Return the [X, Y] coordinate for the center point of the cell that contains the specified text.  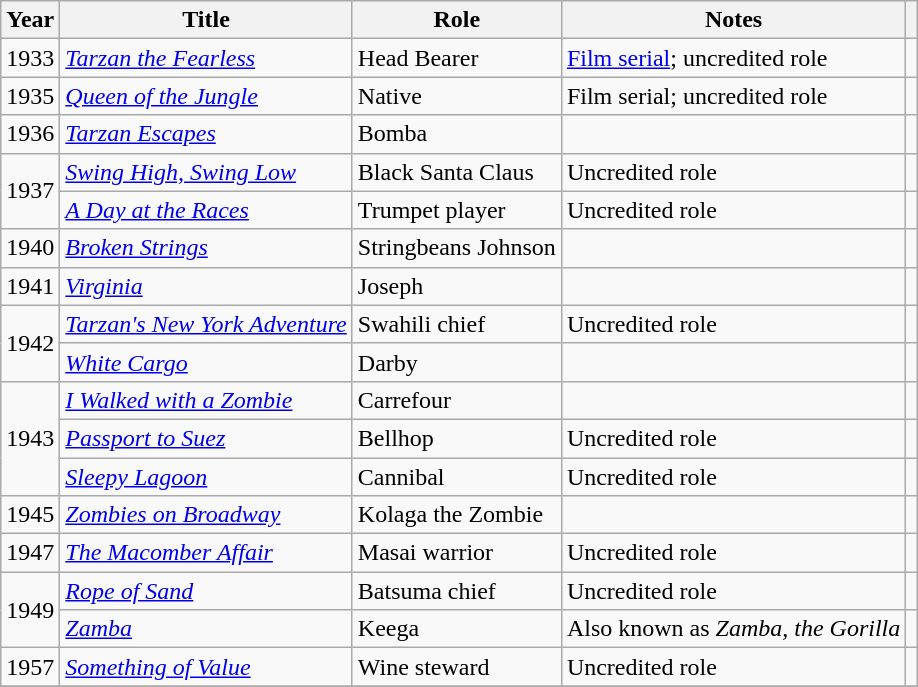
1947 [30, 553]
Year [30, 20]
Also known as Zamba, the Gorilla [733, 629]
Tarzan's New York Adventure [206, 324]
Something of Value [206, 667]
Role [456, 20]
Batsuma chief [456, 591]
1949 [30, 610]
1942 [30, 343]
1945 [30, 515]
Bomba [456, 134]
Zombies on Broadway [206, 515]
Notes [733, 20]
Broken Strings [206, 248]
Wine steward [456, 667]
Zamba [206, 629]
1941 [30, 286]
Sleepy Lagoon [206, 477]
Tarzan the Fearless [206, 58]
Queen of the Jungle [206, 96]
Tarzan Escapes [206, 134]
Masai warrior [456, 553]
Virginia [206, 286]
I Walked with a Zombie [206, 400]
1957 [30, 667]
The Macomber Affair [206, 553]
Head Bearer [456, 58]
A Day at the Races [206, 210]
Cannibal [456, 477]
Keega [456, 629]
1937 [30, 191]
Swahili chief [456, 324]
Trumpet player [456, 210]
Bellhop [456, 438]
Title [206, 20]
1935 [30, 96]
Native [456, 96]
Darby [456, 362]
Carrefour [456, 400]
Rope of Sand [206, 591]
1940 [30, 248]
Black Santa Claus [456, 172]
Stringbeans Johnson [456, 248]
1933 [30, 58]
White Cargo [206, 362]
Kolaga the Zombie [456, 515]
Swing High, Swing Low [206, 172]
1936 [30, 134]
Joseph [456, 286]
1943 [30, 438]
Passport to Suez [206, 438]
